Return [x, y] of the center of cell containing provided text 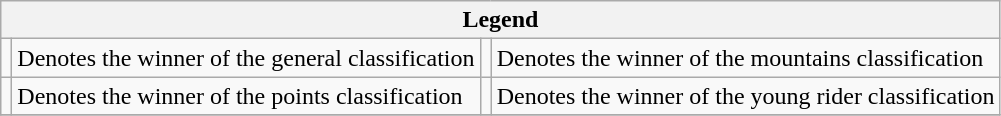
Denotes the winner of the young rider classification [746, 96]
Legend [500, 20]
Denotes the winner of the points classification [246, 96]
Denotes the winner of the general classification [246, 58]
Denotes the winner of the mountains classification [746, 58]
